Search for the cell housing the specified text and yield its (x, y) center coordinate. 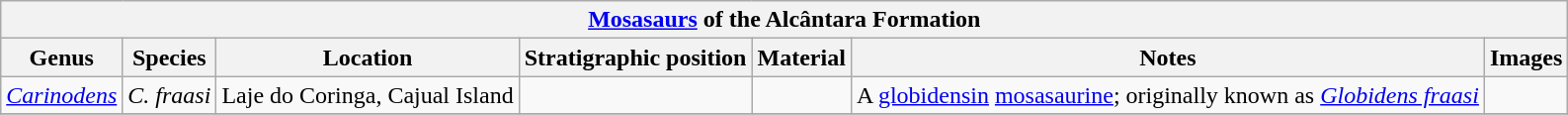
A globidensin mosasaurine; originally known as Globidens fraasi (1168, 95)
Location (368, 57)
C. fraasi (170, 95)
Material (801, 57)
Images (1526, 57)
Notes (1168, 57)
Mosasaurs of the Alcântara Formation (784, 20)
Genus (61, 57)
Stratigraphic position (635, 57)
Carinodens (61, 95)
Species (170, 57)
Laje do Coringa, Cajual Island (368, 95)
